Provide the (x, y) coordinate of the cell's center where the given text is located.  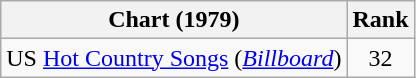
Rank (380, 20)
US Hot Country Songs (Billboard) (174, 58)
Chart (1979) (174, 20)
32 (380, 58)
